Determine the (x, y) coordinate at the center of the cell enclosing the given text.  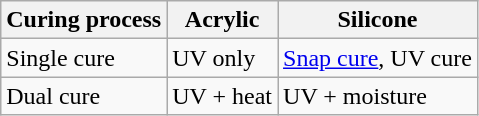
UV + moisture (378, 96)
Dual cure (84, 96)
Acrylic (222, 20)
Snap cure, UV cure (378, 58)
Silicone (378, 20)
UV + heat (222, 96)
Curing process (84, 20)
UV only (222, 58)
Single cure (84, 58)
